Find where the given text appears and provide that cell's center as [X, Y] coordinate. 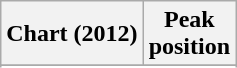
Peakposition [189, 34]
Chart (2012) [72, 34]
